Find where the given text appears and provide that cell's center as [x, y] coordinate. 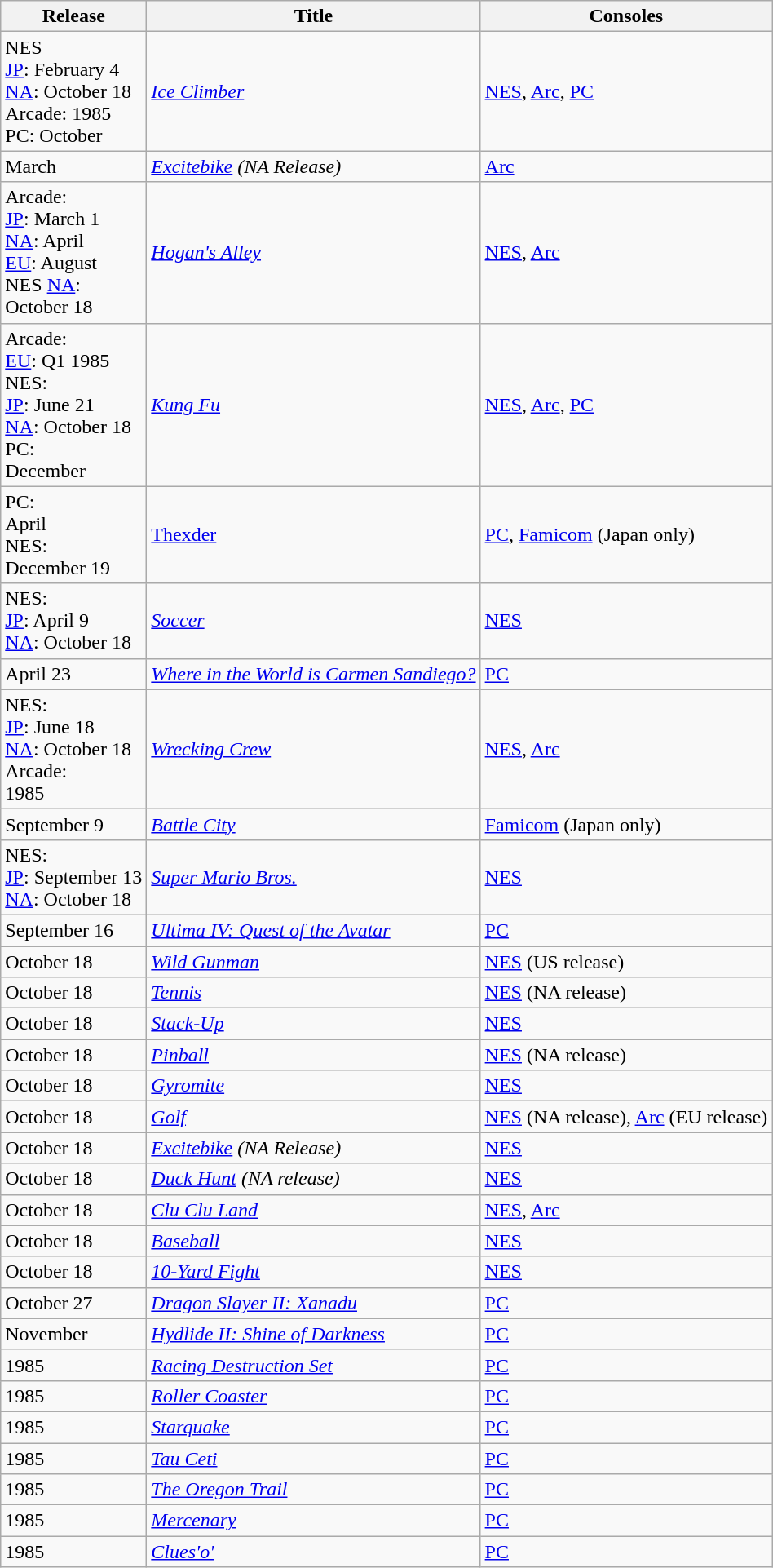
Dragon Slayer II: Xanadu [313, 1303]
NES (US release) [626, 962]
Where in the World is Carmen Sandiego? [313, 674]
Ice Climber [313, 91]
Super Mario Bros. [313, 877]
Arc [626, 166]
Duck Hunt (NA release) [313, 1179]
Wild Gunman [313, 962]
Tau Ceti [313, 1458]
Hogan's Alley [313, 253]
Gyromite [313, 1086]
Arcade:EU: Q1 1985NES:JP: June 21NA: October 18PC:December [73, 405]
Famicom (Japan only) [626, 824]
September 9 [73, 824]
PC, Famicom (Japan only) [626, 535]
Wrecking Crew [313, 749]
Kung Fu [313, 405]
April 23 [73, 674]
Racing Destruction Set [313, 1365]
Consoles [626, 16]
Soccer [313, 621]
September 16 [73, 930]
10-Yard Fight [313, 1272]
Tennis [313, 993]
NESJP: February 4NA: October 18Arcade: 1985PC: October [73, 91]
Release [73, 16]
Ultima IV: Quest of the Avatar [313, 930]
Stack-Up [313, 1024]
Battle City [313, 824]
Pinball [313, 1055]
Clu Clu Land [313, 1210]
November [73, 1334]
Starquake [313, 1427]
Title [313, 16]
NES:JP: April 9NA: October 18 [73, 621]
Thexder [313, 535]
NES:JP: June 18NA: October 18Arcade:1985 [73, 749]
PC:AprilNES:December 19 [73, 535]
March [73, 166]
October 27 [73, 1303]
Golf [313, 1117]
NES:JP: September 13NA: October 18 [73, 877]
Roller Coaster [313, 1396]
Mercenary [313, 1521]
Baseball [313, 1241]
Clues'o' [313, 1552]
NES (NA release), Arc (EU release) [626, 1117]
The Oregon Trail [313, 1490]
Hydlide II: Shine of Darkness [313, 1334]
Arcade:JP: March 1NA: AprilEU: AugustNES NA:October 18 [73, 253]
